Pinpoint the cell where the given text exists, returning its [X, Y] midpoint coordinate. 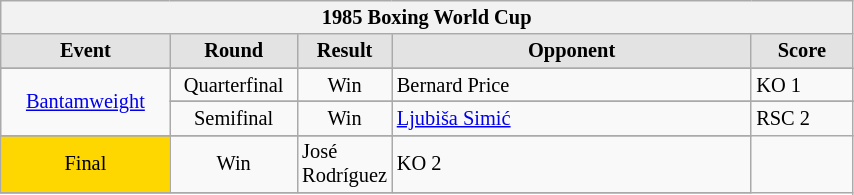
1985 Boxing World Cup [427, 17]
Result [344, 51]
Event [86, 51]
Bantamweight [86, 102]
Bernard Price [572, 85]
KO 2 [572, 164]
Final [86, 164]
Ljubiša Simić [572, 118]
Opponent [572, 51]
RSC 2 [802, 118]
Quarterfinal [234, 85]
Round [234, 51]
Semifinal [234, 118]
KO 1 [802, 85]
Score [802, 51]
José Rodríguez [344, 164]
